Identify which cell holds the provided text, then report its [X, Y] central coordinate. 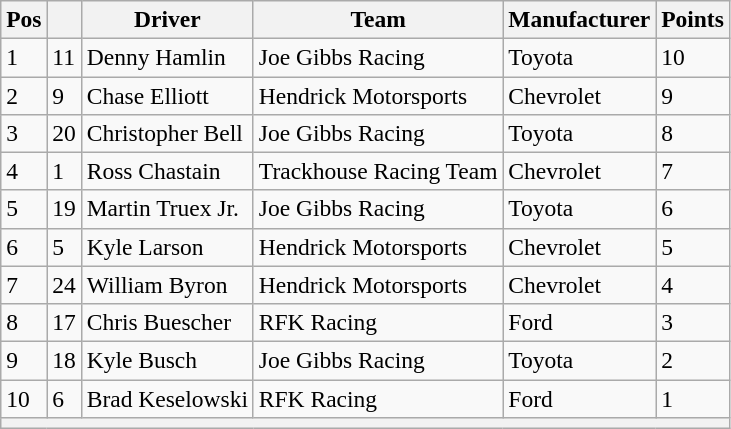
Trackhouse Racing Team [378, 171]
Martin Truex Jr. [167, 209]
Pos [24, 19]
Points [693, 19]
Team [378, 19]
William Byron [167, 285]
Chase Elliott [167, 95]
Manufacturer [580, 19]
Driver [167, 19]
Denny Hamlin [167, 57]
Brad Keselowski [167, 398]
20 [64, 133]
Kyle Larson [167, 247]
18 [64, 360]
Christopher Bell [167, 133]
19 [64, 209]
Chris Buescher [167, 322]
Kyle Busch [167, 360]
Ross Chastain [167, 171]
24 [64, 285]
11 [64, 57]
17 [64, 322]
